Return the (X, Y) coordinate for the center point of the cell that contains the specified text.  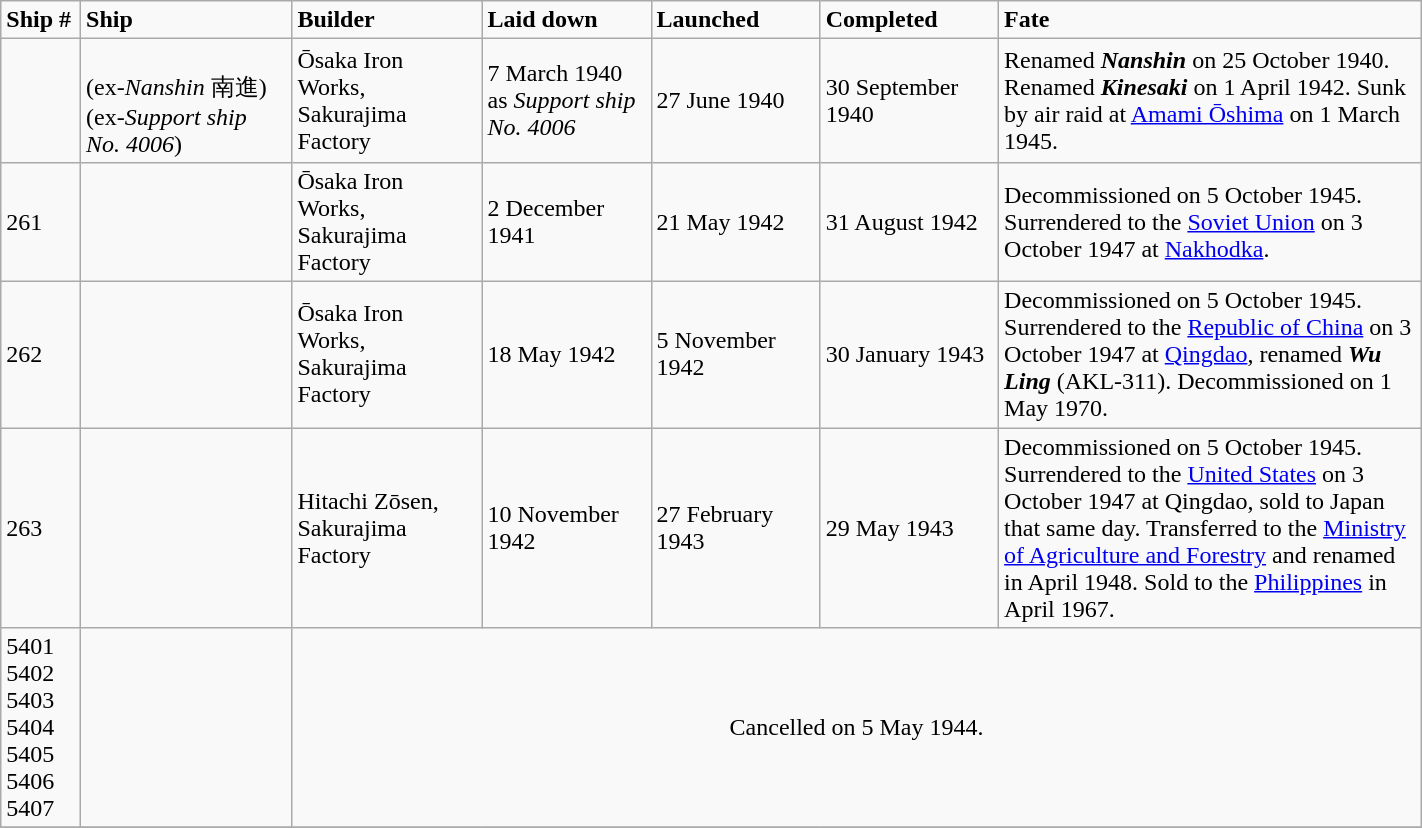
10 November 1942 (566, 528)
(ex-Nanshin 南進)(ex-Support ship No. 4006) (186, 101)
Builder (387, 20)
31 August 1942 (909, 222)
262 (41, 354)
Fate (1210, 20)
Completed (909, 20)
27 February 1943 (736, 528)
Cancelled on 5 May 1944. (856, 728)
Ship (186, 20)
5401540254035404540554065407 (41, 728)
21 May 1942 (736, 222)
Launched (736, 20)
5 November 1942 (736, 354)
30 January 1943 (909, 354)
Hitachi Zōsen, Sakurajima Factory (387, 528)
263 (41, 528)
29 May 1943 (909, 528)
Laid down (566, 20)
Ship # (41, 20)
7 March 1940as Support ship No. 4006 (566, 101)
18 May 1942 (566, 354)
Renamed Nanshin on 25 October 1940. Renamed Kinesaki on 1 April 1942. Sunk by air raid at Amami Ōshima on 1 March 1945. (1210, 101)
261 (41, 222)
Decommissioned on 5 October 1945. Surrendered to the Soviet Union on 3 October 1947 at Nakhodka. (1210, 222)
2 December 1941 (566, 222)
27 June 1940 (736, 101)
30 September 1940 (909, 101)
